Pinpoint the cell where the given text exists, returning its [X, Y] midpoint coordinate. 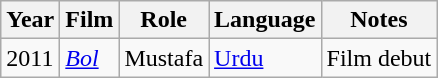
Notes [379, 20]
Urdu [265, 58]
Bol [90, 58]
Language [265, 20]
Film debut [379, 58]
Role [164, 20]
Film [90, 20]
Mustafa [164, 58]
2011 [30, 58]
Year [30, 20]
